Find where the given text appears and provide that cell's center as (X, Y) coordinate. 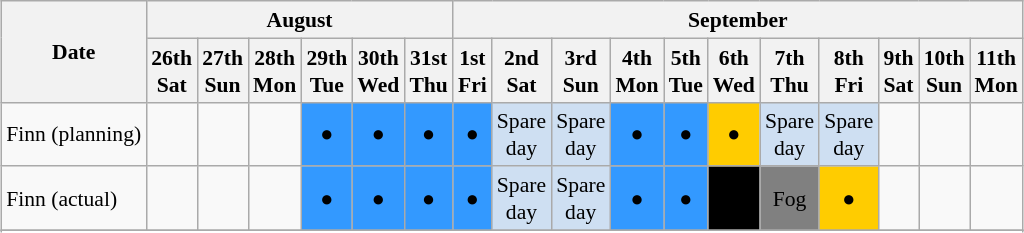
3rdSun (580, 70)
8thFri (848, 70)
30thWed (378, 70)
5thTue (686, 70)
29thTue (326, 70)
September (738, 20)
10thSun (944, 70)
7thThu (790, 70)
27thSun (222, 70)
4thMon (636, 70)
28thMon (274, 70)
31stThu (428, 70)
Fog (790, 198)
1stFri (472, 70)
Date (74, 52)
26thSat (172, 70)
2ndSat (522, 70)
6thWed (734, 70)
Finn (planning) (74, 134)
9thSat (898, 70)
Finn (actual) (74, 198)
August (300, 20)
11thMon (996, 70)
